For the text-containing cell, return its midpoint in (X, Y) coordinate format. 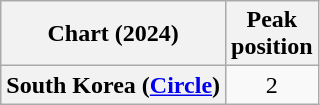
Peakposition (272, 34)
2 (272, 85)
South Korea (Circle) (114, 85)
Chart (2024) (114, 34)
